Capture the cell that displays the provided text and extract its (x, y) central coordinate. 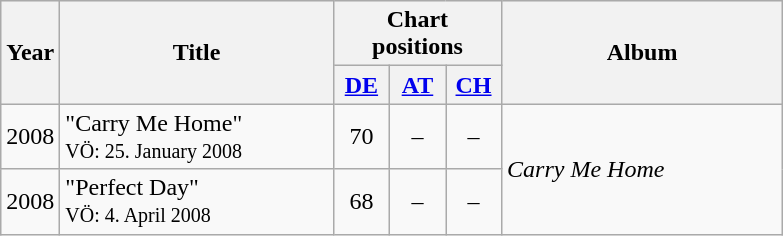
Album (642, 52)
"Carry Me Home" VÖ: 25. January 2008 (197, 136)
Year (30, 52)
Carry Me Home (642, 169)
AT (417, 85)
68 (361, 202)
CH (474, 85)
70 (361, 136)
DE (361, 85)
"Perfect Day" VÖ: 4. April 2008 (197, 202)
Chart positions (417, 34)
Title (197, 52)
